Identify which cell holds the provided text, then report its (x, y) central coordinate. 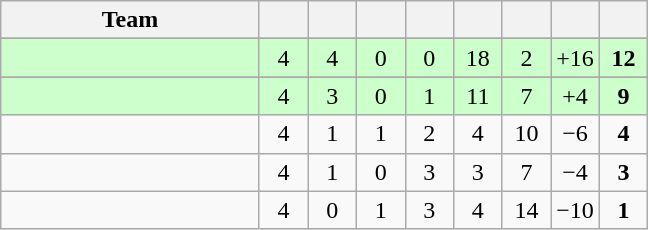
+16 (576, 58)
−6 (576, 134)
−4 (576, 172)
Team (130, 20)
18 (478, 58)
12 (624, 58)
9 (624, 96)
10 (526, 134)
+4 (576, 96)
11 (478, 96)
14 (526, 210)
−10 (576, 210)
